Determine the [x, y] coordinate at the center of the cell enclosing the given text.  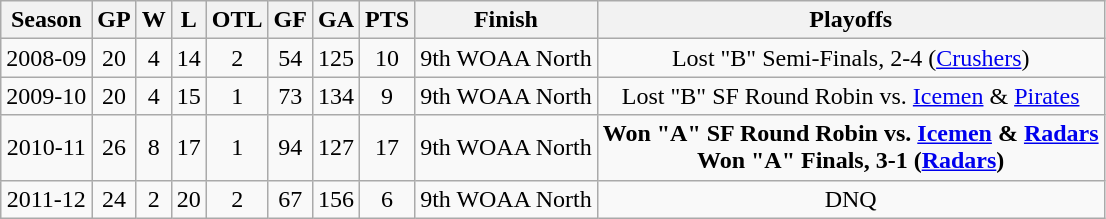
L [188, 20]
2009-10 [46, 96]
127 [336, 148]
54 [290, 58]
W [154, 20]
OTL [237, 20]
Season [46, 20]
PTS [388, 20]
134 [336, 96]
15 [188, 96]
9 [388, 96]
14 [188, 58]
Lost "B" SF Round Robin vs. Icemen & Pirates [850, 96]
8 [154, 148]
Finish [506, 20]
2010-11 [46, 148]
Won "A" SF Round Robin vs. Icemen & Radars Won "A" Finals, 3-1 (Radars) [850, 148]
2011-12 [46, 199]
GF [290, 20]
73 [290, 96]
156 [336, 199]
10 [388, 58]
26 [114, 148]
Playoffs [850, 20]
Lost "B" Semi-Finals, 2-4 (Crushers) [850, 58]
GA [336, 20]
24 [114, 199]
67 [290, 199]
2008-09 [46, 58]
GP [114, 20]
DNQ [850, 199]
94 [290, 148]
6 [388, 199]
125 [336, 58]
